Capture the cell that displays the provided text and extract its (X, Y) central coordinate. 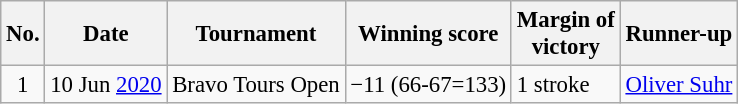
No. (23, 34)
1 (23, 85)
Oliver Suhr (679, 85)
Winning score (428, 34)
Runner-up (679, 34)
Tournament (256, 34)
Bravo Tours Open (256, 85)
1 stroke (566, 85)
Date (106, 34)
Margin ofvictory (566, 34)
−11 (66-67=133) (428, 85)
10 Jun 2020 (106, 85)
